Scan for the cell matching the given text and deliver its [x, y] coordinate at center. 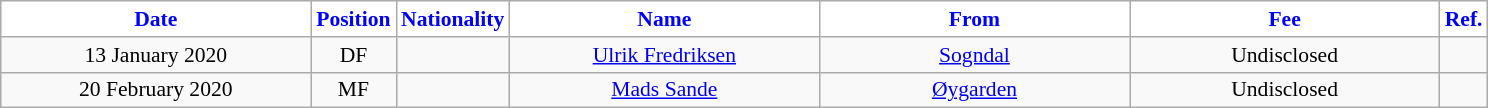
Ref. [1464, 19]
Ulrik Fredriksen [664, 55]
Nationality [452, 19]
Fee [1285, 19]
Øygarden [974, 90]
20 February 2020 [156, 90]
13 January 2020 [156, 55]
DF [354, 55]
Name [664, 19]
Date [156, 19]
Sogndal [974, 55]
MF [354, 90]
Mads Sande [664, 90]
From [974, 19]
Position [354, 19]
